Locate the cell with the specified text and output its [x, y] center coordinate. 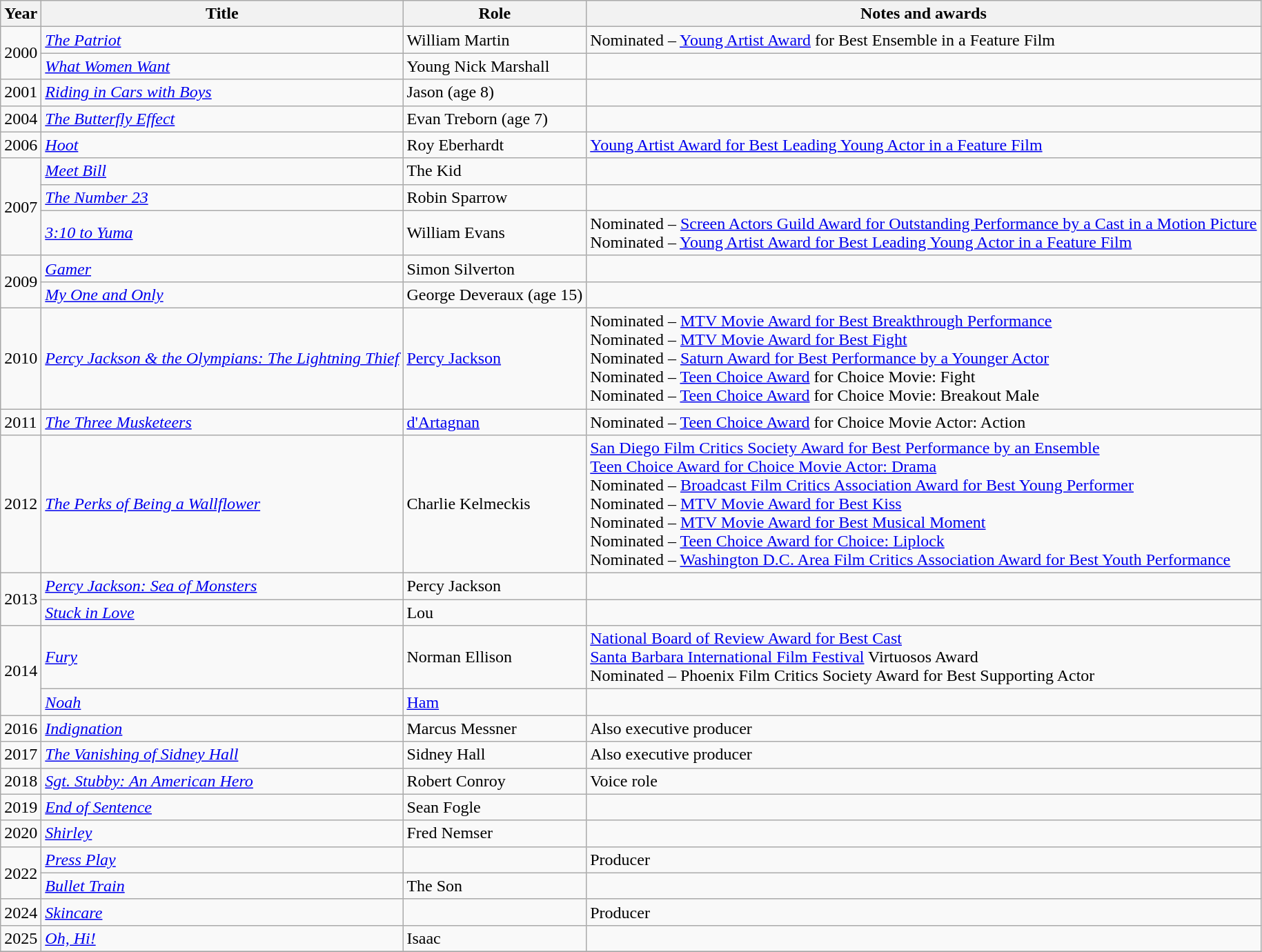
Indignation [222, 728]
Norman Ellison [495, 657]
William Evans [495, 233]
Robert Conroy [495, 781]
Marcus Messner [495, 728]
The Perks of Being a Wallflower [222, 504]
2001 [21, 92]
2016 [21, 728]
Skincare [222, 912]
The Three Musketeers [222, 422]
2022 [21, 873]
2018 [21, 781]
The Kid [495, 171]
Noah [222, 702]
Fred Nemser [495, 833]
Nominated – Young Artist Award for Best Ensemble in a Feature Film [923, 40]
d'Artagnan [495, 422]
Isaac [495, 938]
2011 [21, 422]
Oh, Hi! [222, 938]
2010 [21, 358]
My One and Only [222, 295]
The Butterfly Effect [222, 119]
What Women Want [222, 66]
2000 [21, 53]
End of Sentence [222, 807]
The Number 23 [222, 197]
Notes and awards [923, 14]
Riding in Cars with Boys [222, 92]
Evan Treborn (age 7) [495, 119]
Gamer [222, 268]
Sgt. Stubby: An American Hero [222, 781]
Press Play [222, 860]
2006 [21, 145]
2014 [21, 671]
2024 [21, 912]
Young Nick Marshall [495, 66]
George Deveraux (age 15) [495, 295]
Stuck in Love [222, 613]
Percy Jackson & the Olympians: The Lightning Thief [222, 358]
2019 [21, 807]
Role [495, 14]
2004 [21, 119]
Fury [222, 657]
Nominated – Teen Choice Award for Choice Movie Actor: Action [923, 422]
3:10 to Yuma [222, 233]
Robin Sparrow [495, 197]
Roy Eberhardt [495, 145]
The Patriot [222, 40]
Charlie Kelmeckis [495, 504]
Sidney Hall [495, 755]
Shirley [222, 833]
The Son [495, 886]
William Martin [495, 40]
2012 [21, 504]
Ham [495, 702]
Meet Bill [222, 171]
2013 [21, 599]
Title [222, 14]
2007 [21, 207]
Voice role [923, 781]
2009 [21, 281]
Young Artist Award for Best Leading Young Actor in a Feature Film [923, 145]
2025 [21, 938]
Simon Silverton [495, 268]
Lou [495, 613]
Hoot [222, 145]
Sean Fogle [495, 807]
Bullet Train [222, 886]
The Vanishing of Sidney Hall [222, 755]
Jason (age 8) [495, 92]
Year [21, 14]
Percy Jackson: Sea of Monsters [222, 586]
2017 [21, 755]
2020 [21, 833]
